Determine the (x, y) coordinate at the center of the cell enclosing the given text.  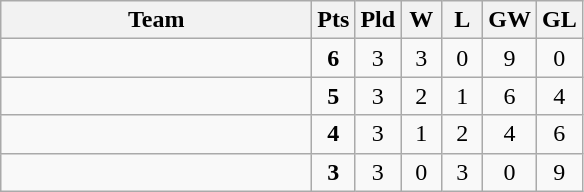
Team (156, 20)
Pld (378, 20)
L (462, 20)
GW (510, 20)
Pts (334, 20)
GL (559, 20)
5 (334, 96)
W (422, 20)
